Identify which cell holds the provided text, then report its (X, Y) central coordinate. 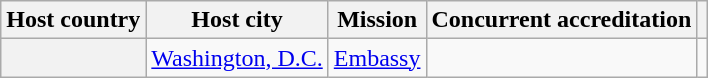
Mission (377, 20)
Concurrent accreditation (562, 20)
Host city (237, 20)
Host country (74, 20)
Embassy (377, 58)
Washington, D.C. (237, 58)
